For the text-containing cell, return its midpoint in (X, Y) coordinate format. 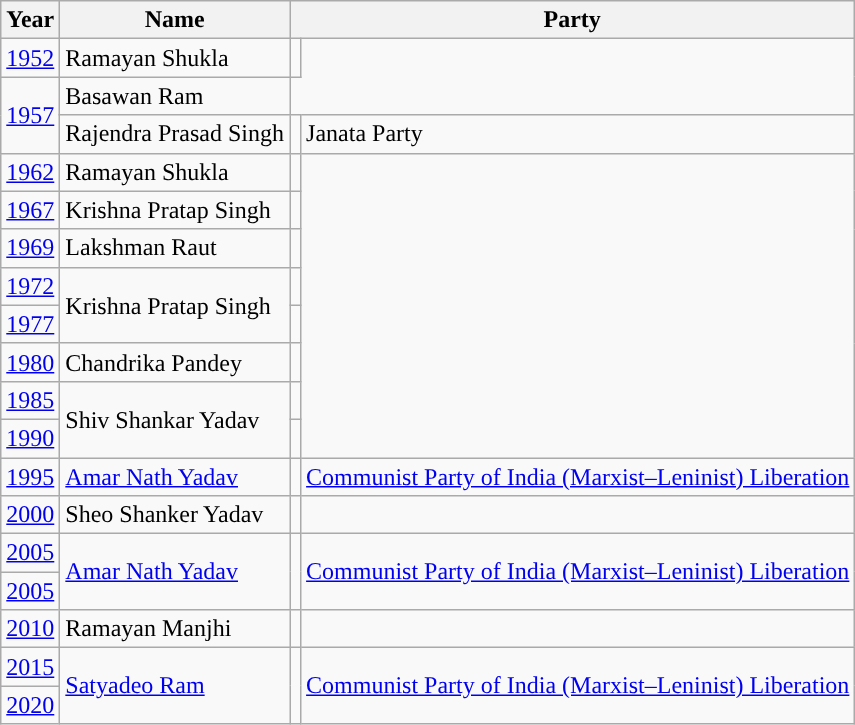
1952 (30, 58)
2010 (30, 629)
1972 (30, 286)
Sheo Shanker Yadav (175, 515)
Lakshman Raut (175, 248)
Satyadeo Ram (175, 686)
1977 (30, 324)
Shiv Shankar Yadav (175, 419)
Year (30, 20)
Basawan Ram (175, 96)
1980 (30, 362)
1962 (30, 172)
Rajendra Prasad Singh (175, 134)
Name (175, 20)
1967 (30, 210)
1985 (30, 400)
Chandrika Pandey (175, 362)
1957 (30, 115)
1995 (30, 477)
2015 (30, 667)
2020 (30, 705)
Party (572, 20)
1990 (30, 438)
1969 (30, 248)
Janata Party (578, 134)
2000 (30, 515)
Ramayan Manjhi (175, 629)
